Locate the cell with the specified text and output its [X, Y] center coordinate. 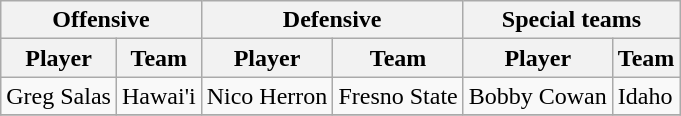
Nico Herron [267, 96]
Greg Salas [59, 96]
Bobby Cowan [538, 96]
Hawai'i [158, 96]
Defensive [332, 20]
Special teams [572, 20]
Offensive [101, 20]
Idaho [646, 96]
Fresno State [398, 96]
